Search for the cell housing the specified text and yield its (X, Y) center coordinate. 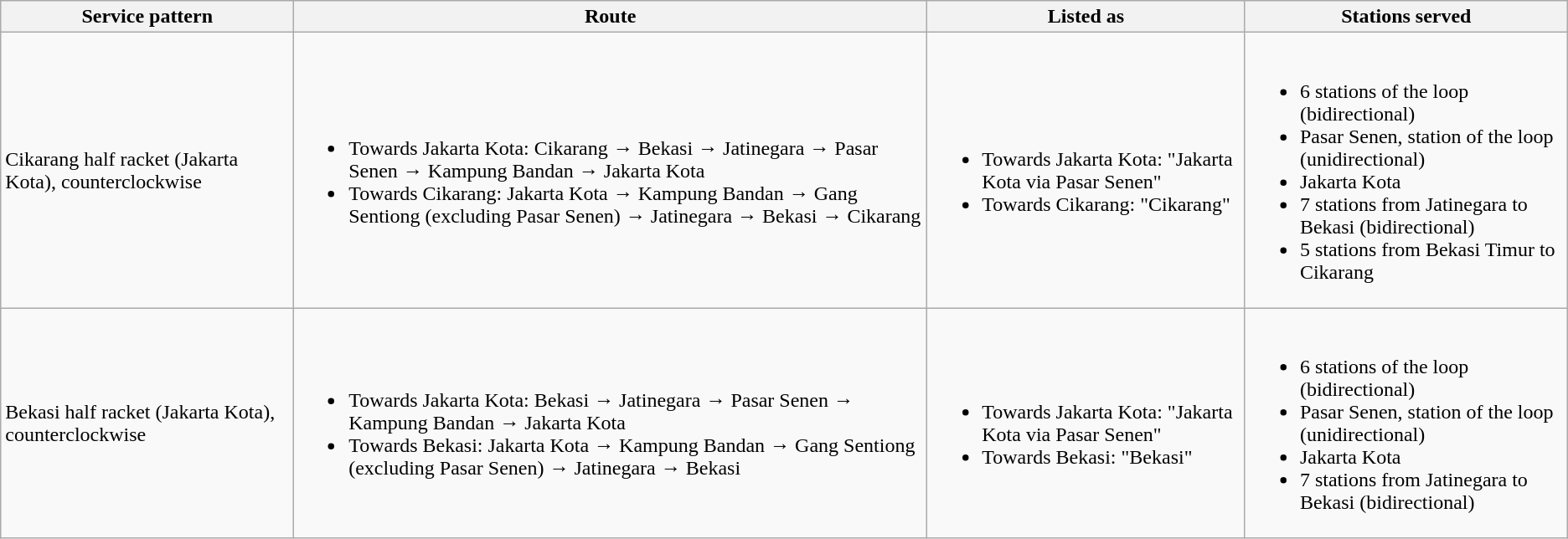
Listed as (1086, 17)
Stations served (1406, 17)
Route (611, 17)
Service pattern (147, 17)
Cikarang half racket (Jakarta Kota), counterclockwise (147, 171)
Towards Jakarta Kota: "Jakarta Kota via Pasar Senen"Towards Cikarang: "Cikarang" (1086, 171)
Bekasi half racket (Jakarta Kota), counterclockwise (147, 423)
Towards Jakarta Kota: "Jakarta Kota via Pasar Senen"Towards Bekasi: "Bekasi" (1086, 423)
